Pinpoint the cell where the given text exists, returning its [X, Y] midpoint coordinate. 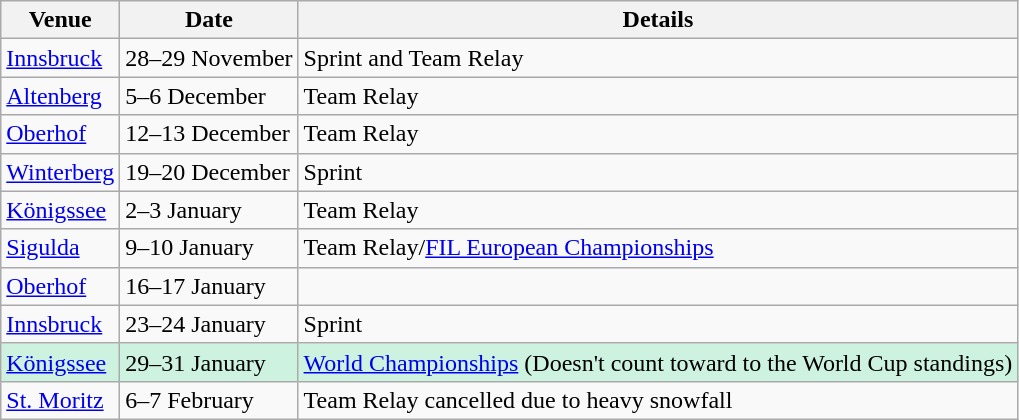
Details [658, 20]
Date [209, 20]
Altenberg [60, 96]
9–10 January [209, 248]
16–17 January [209, 286]
19–20 December [209, 172]
Team Relay/FIL European Championships [658, 248]
6–7 February [209, 400]
St. Moritz [60, 400]
Winterberg [60, 172]
Venue [60, 20]
12–13 December [209, 134]
Team Relay cancelled due to heavy snowfall [658, 400]
Sigulda [60, 248]
23–24 January [209, 324]
28–29 November [209, 58]
5–6 December [209, 96]
Sprint and Team Relay [658, 58]
2–3 January [209, 210]
29–31 January [209, 362]
World Championships (Doesn't count toward to the World Cup standings) [658, 362]
